Return the (X, Y) coordinate for the center point of the cell that contains the specified text.  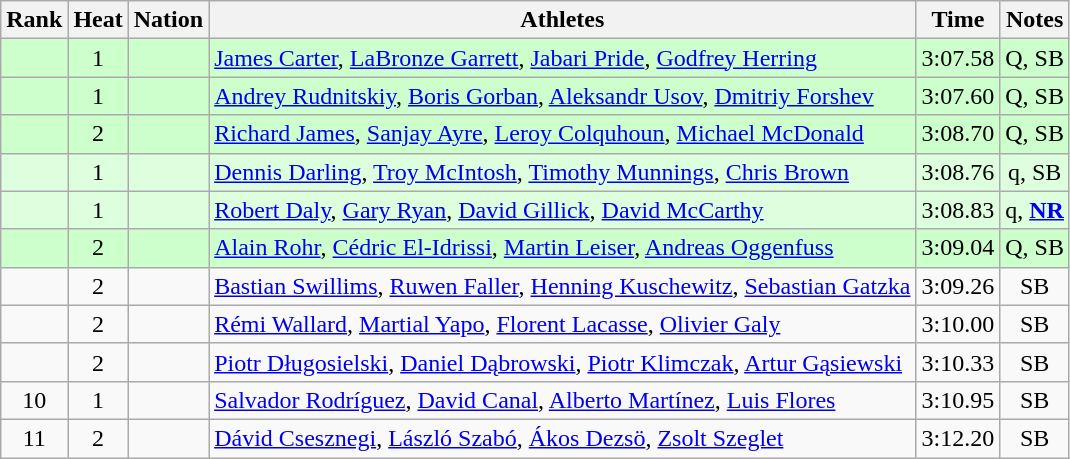
Andrey Rudnitskiy, Boris Gorban, Aleksandr Usov, Dmitriy Forshev (562, 96)
3:10.95 (958, 400)
3:09.26 (958, 286)
Robert Daly, Gary Ryan, David Gillick, David McCarthy (562, 210)
q, SB (1035, 172)
3:08.70 (958, 134)
Heat (98, 20)
3:07.58 (958, 58)
3:08.76 (958, 172)
Salvador Rodríguez, David Canal, Alberto Martínez, Luis Flores (562, 400)
3:09.04 (958, 248)
Nation (168, 20)
3:08.83 (958, 210)
Dennis Darling, Troy McIntosh, Timothy Munnings, Chris Brown (562, 172)
Richard James, Sanjay Ayre, Leroy Colquhoun, Michael McDonald (562, 134)
3:12.20 (958, 438)
Rémi Wallard, Martial Yapo, Florent Lacasse, Olivier Galy (562, 324)
Dávid Csesznegi, László Szabó, Ákos Dezsö, Zsolt Szeglet (562, 438)
James Carter, LaBronze Garrett, Jabari Pride, Godfrey Herring (562, 58)
Piotr Długosielski, Daniel Dąbrowski, Piotr Klimczak, Artur Gąsiewski (562, 362)
Athletes (562, 20)
10 (34, 400)
Notes (1035, 20)
11 (34, 438)
Time (958, 20)
3:10.33 (958, 362)
Alain Rohr, Cédric El-Idrissi, Martin Leiser, Andreas Oggenfuss (562, 248)
q, NR (1035, 210)
3:07.60 (958, 96)
Bastian Swillims, Ruwen Faller, Henning Kuschewitz, Sebastian Gatzka (562, 286)
3:10.00 (958, 324)
Rank (34, 20)
